Find where the given text appears and provide that cell's center as (X, Y) coordinate. 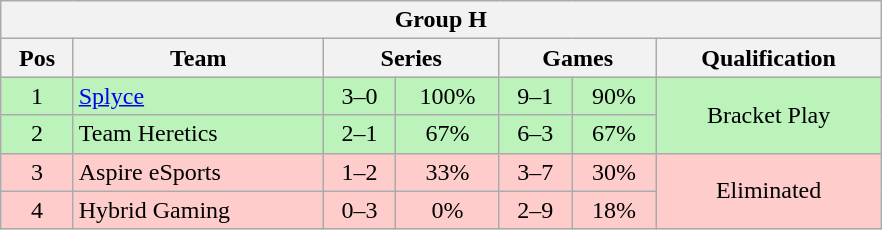
30% (614, 172)
3–7 (535, 172)
Bracket Play (768, 115)
90% (614, 96)
Series (411, 58)
1 (37, 96)
3 (37, 172)
1–2 (359, 172)
2–1 (359, 134)
Splyce (198, 96)
0% (448, 210)
Qualification (768, 58)
0–3 (359, 210)
Pos (37, 58)
6–3 (535, 134)
100% (448, 96)
33% (448, 172)
Aspire eSports (198, 172)
Team Heretics (198, 134)
4 (37, 210)
Hybrid Gaming (198, 210)
Eliminated (768, 191)
Games (578, 58)
3–0 (359, 96)
18% (614, 210)
9–1 (535, 96)
2 (37, 134)
Team (198, 58)
Group H (441, 20)
2–9 (535, 210)
